Pinpoint the cell where the given text exists, returning its (x, y) midpoint coordinate. 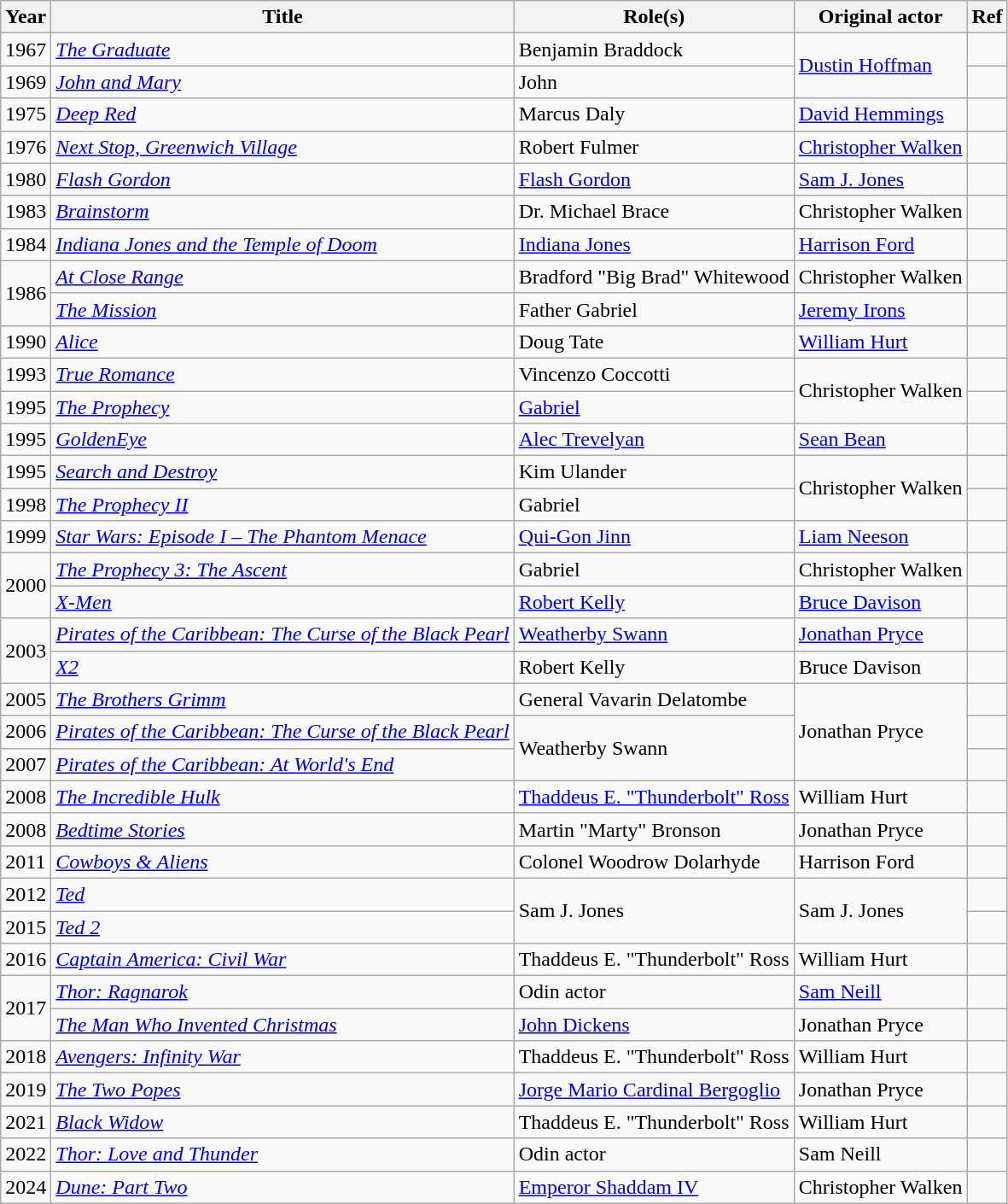
Father Gabriel (654, 309)
Thor: Love and Thunder (283, 1154)
1986 (26, 293)
2005 (26, 699)
Thor: Ragnarok (283, 992)
Alice (283, 342)
2007 (26, 764)
Robert Fulmer (654, 147)
Kim Ulander (654, 472)
The Man Who Invented Christmas (283, 1025)
2021 (26, 1122)
The Brothers Grimm (283, 699)
1976 (26, 147)
GoldenEye (283, 440)
Search and Destroy (283, 472)
Star Wars: Episode I – The Phantom Menace (283, 537)
Emperor Shaddam IV (654, 1187)
2016 (26, 960)
2019 (26, 1090)
X-Men (283, 602)
Pirates of the Caribbean: At World's End (283, 764)
Dr. Michael Brace (654, 212)
1967 (26, 50)
Cowboys & Aliens (283, 862)
Dustin Hoffman (881, 66)
The Prophecy II (283, 505)
Deep Red (283, 114)
General Vavarin Delatombe (654, 699)
Vincenzo Coccotti (654, 374)
2017 (26, 1008)
1993 (26, 374)
Avengers: Infinity War (283, 1057)
The Two Popes (283, 1090)
Sean Bean (881, 440)
The Incredible Hulk (283, 797)
2024 (26, 1187)
Indiana Jones and the Temple of Doom (283, 244)
Bedtime Stories (283, 829)
Original actor (881, 17)
1984 (26, 244)
Indiana Jones (654, 244)
True Romance (283, 374)
David Hemmings (881, 114)
At Close Range (283, 277)
Marcus Daly (654, 114)
Ted (283, 894)
1983 (26, 212)
The Prophecy (283, 407)
The Mission (283, 309)
The Prophecy 3: The Ascent (283, 570)
2012 (26, 894)
1998 (26, 505)
Black Widow (283, 1122)
Year (26, 17)
1990 (26, 342)
Jeremy Irons (881, 309)
X2 (283, 667)
Ref (987, 17)
Colonel Woodrow Dolarhyde (654, 862)
Qui-Gon Jinn (654, 537)
2015 (26, 926)
Liam Neeson (881, 537)
John and Mary (283, 82)
2006 (26, 732)
Benjamin Braddock (654, 50)
Ted 2 (283, 926)
1980 (26, 179)
Jorge Mario Cardinal Bergoglio (654, 1090)
1969 (26, 82)
2011 (26, 862)
Alec Trevelyan (654, 440)
Martin "Marty" Bronson (654, 829)
Doug Tate (654, 342)
Title (283, 17)
Dune: Part Two (283, 1187)
The Graduate (283, 50)
John Dickens (654, 1025)
1975 (26, 114)
John (654, 82)
Captain America: Civil War (283, 960)
Next Stop, Greenwich Village (283, 147)
2000 (26, 586)
2022 (26, 1154)
Bradford "Big Brad" Whitewood (654, 277)
1999 (26, 537)
2018 (26, 1057)
Role(s) (654, 17)
Brainstorm (283, 212)
2003 (26, 651)
